From the cell containing the given text, extract its center point as (x, y) coordinate. 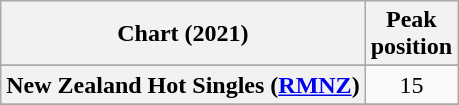
Peakposition (411, 34)
Chart (2021) (183, 34)
15 (411, 85)
New Zealand Hot Singles (RMNZ) (183, 85)
